Provide the (X, Y) coordinate of the cell's center where the given text is located.  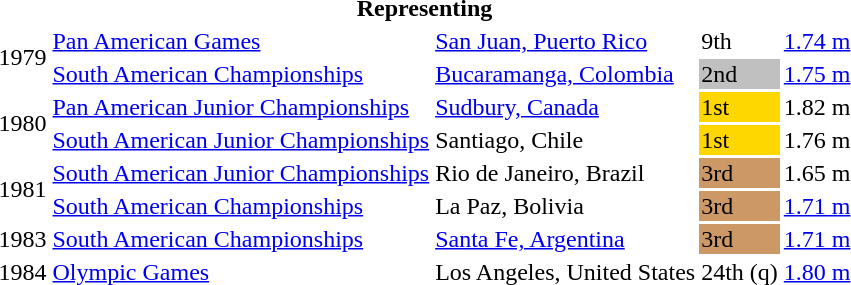
9th (740, 41)
Rio de Janeiro, Brazil (566, 173)
Pan American Junior Championships (241, 107)
Santa Fe, Argentina (566, 239)
2nd (740, 74)
La Paz, Bolivia (566, 206)
Santiago, Chile (566, 140)
Sudbury, Canada (566, 107)
San Juan, Puerto Rico (566, 41)
Bucaramanga, Colombia (566, 74)
Pan American Games (241, 41)
